From the cell containing the given text, extract its center point as (X, Y) coordinate. 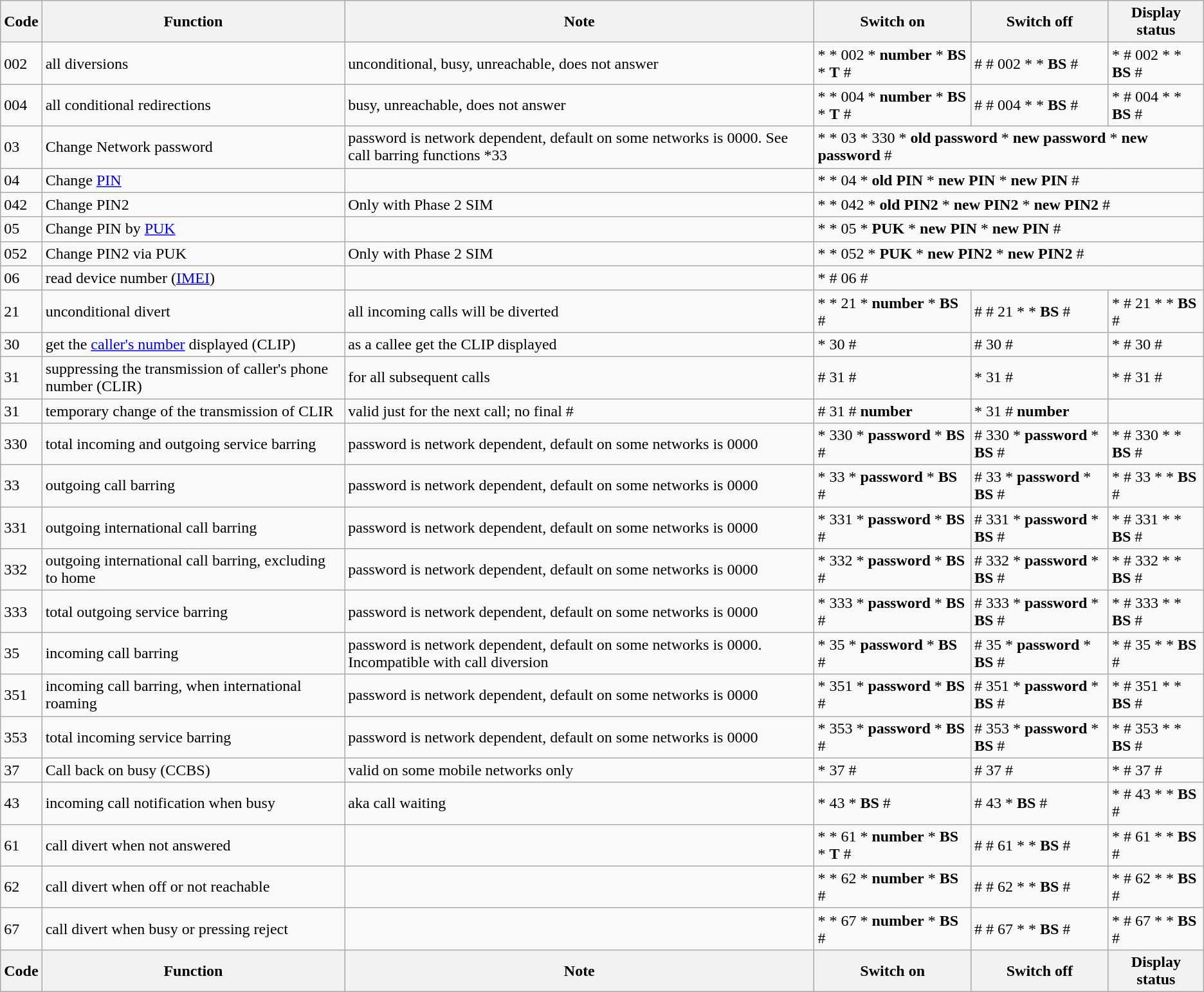
# # 67 * * BS # (1039, 929)
* 333 * password * BS # (893, 611)
# 332 * password * BS # (1039, 570)
total outgoing service barring (193, 611)
all incoming calls will be diverted (579, 311)
* * 042 * old PIN2 * new PIN2 * new PIN2 # (1008, 205)
* * 03 * 330 * old password * new password * new password # (1008, 147)
# 331 * password * BS # (1039, 528)
* * 052 * PUK * new PIN2 * new PIN2 # (1008, 253)
incoming call notification when busy (193, 803)
* # 33 * * BS # (1156, 486)
330 (21, 444)
password is network dependent, default on some networks is 0000. See call barring functions *33 (579, 147)
* 30 # (893, 344)
332 (21, 570)
outgoing call barring (193, 486)
# 31 # number (893, 411)
for all subsequent calls (579, 377)
* 37 # (893, 770)
* 353 * password * BS # (893, 737)
aka call waiting (579, 803)
* # 004 * * BS # (1156, 106)
04 (21, 180)
37 (21, 770)
* # 30 # (1156, 344)
33 (21, 486)
042 (21, 205)
* # 002 * * BS # (1156, 63)
62 (21, 886)
* 43 * BS # (893, 803)
43 (21, 803)
# 33 * password * BS # (1039, 486)
* # 62 * * BS # (1156, 886)
* # 353 * * BS # (1156, 737)
* 31 # (1039, 377)
* # 37 # (1156, 770)
35 (21, 654)
* # 333 * * BS # (1156, 611)
05 (21, 229)
67 (21, 929)
Change PIN by PUK (193, 229)
30 (21, 344)
* 332 * password * BS # (893, 570)
* # 331 * * BS # (1156, 528)
valid on some mobile networks only (579, 770)
call divert when not answered (193, 845)
333 (21, 611)
* # 43 * * BS # (1156, 803)
# 43 * BS # (1039, 803)
* # 330 * * BS # (1156, 444)
# 333 * password * BS # (1039, 611)
* 351 * password * BS # (893, 695)
# 31 # (893, 377)
call divert when off or not reachable (193, 886)
* * 67 * number * BS # (893, 929)
busy, unreachable, does not answer (579, 106)
# # 62 * * BS # (1039, 886)
002 (21, 63)
* # 61 * * BS # (1156, 845)
* * 62 * number * BS # (893, 886)
get the caller's number displayed (CLIP) (193, 344)
* # 332 * * BS # (1156, 570)
004 (21, 106)
total incoming and outgoing service barring (193, 444)
total incoming service barring (193, 737)
# # 002 * * BS # (1039, 63)
* * 21 * number * BS # (893, 311)
Change Network password (193, 147)
Change PIN2 via PUK (193, 253)
* # 06 # (1008, 278)
unconditional, busy, unreachable, does not answer (579, 63)
* 330 * password * BS # (893, 444)
* * 004 * number * BS * T # (893, 106)
outgoing international call barring, excluding to home (193, 570)
* # 21 * * BS # (1156, 311)
* 35 * password * BS # (893, 654)
* * 05 * PUK * new PIN * new PIN # (1008, 229)
# 353 * password * BS # (1039, 737)
61 (21, 845)
outgoing international call barring (193, 528)
incoming call barring (193, 654)
password is network dependent, default on some networks is 0000. Incompatible with call diversion (579, 654)
Call back on busy (CCBS) (193, 770)
* # 351 * * BS # (1156, 695)
# 351 * password * BS # (1039, 695)
* 331 * password * BS # (893, 528)
* # 31 # (1156, 377)
21 (21, 311)
# # 61 * * BS # (1039, 845)
353 (21, 737)
# 35 * password * BS # (1039, 654)
# 30 # (1039, 344)
unconditional divert (193, 311)
* 33 * password * BS # (893, 486)
* * 61 * number * BS * T # (893, 845)
read device number (IMEI) (193, 278)
* # 67 * * BS # (1156, 929)
call divert when busy or pressing reject (193, 929)
suppressing the transmission of caller's phone number (CLIR) (193, 377)
* 31 # number (1039, 411)
all diversions (193, 63)
052 (21, 253)
* * 002 * number * BS * T # (893, 63)
# # 21 * * BS # (1039, 311)
03 (21, 147)
as a callee get the CLIP displayed (579, 344)
# 37 # (1039, 770)
331 (21, 528)
351 (21, 695)
all conditional redirections (193, 106)
temporary change of the transmission of CLIR (193, 411)
* # 35 * * BS # (1156, 654)
valid just for the next call; no final # (579, 411)
# # 004 * * BS # (1039, 106)
06 (21, 278)
Change PIN2 (193, 205)
incoming call barring, when international roaming (193, 695)
# 330 * password * BS # (1039, 444)
Change PIN (193, 180)
* * 04 * old PIN * new PIN * new PIN # (1008, 180)
